Detect which cell encompasses the target text, then output its (X, Y) center coordinate. 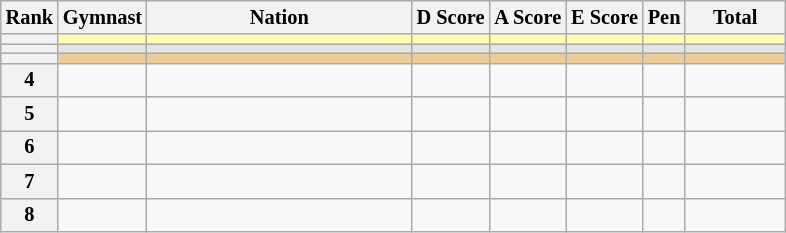
Pen (664, 17)
7 (30, 181)
6 (30, 147)
Rank (30, 17)
5 (30, 114)
Gymnast (102, 17)
4 (30, 80)
E Score (604, 17)
Nation (280, 17)
D Score (451, 17)
A Score (528, 17)
8 (30, 215)
Total (735, 17)
